Pinpoint the cell where the given text exists, returning its (X, Y) midpoint coordinate. 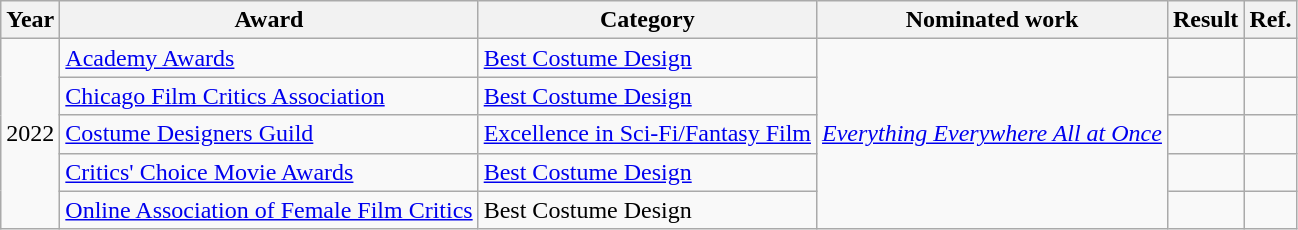
Year (30, 20)
Academy Awards (269, 58)
2022 (30, 134)
Excellence in Sci-Fi/Fantasy Film (647, 134)
Online Association of Female Film Critics (269, 210)
Award (269, 20)
Ref. (1270, 20)
Costume Designers Guild (269, 134)
Everything Everywhere All at Once (992, 134)
Critics' Choice Movie Awards (269, 172)
Chicago Film Critics Association (269, 96)
Result (1205, 20)
Category (647, 20)
Nominated work (992, 20)
